Return (X, Y) of the center of cell containing provided text 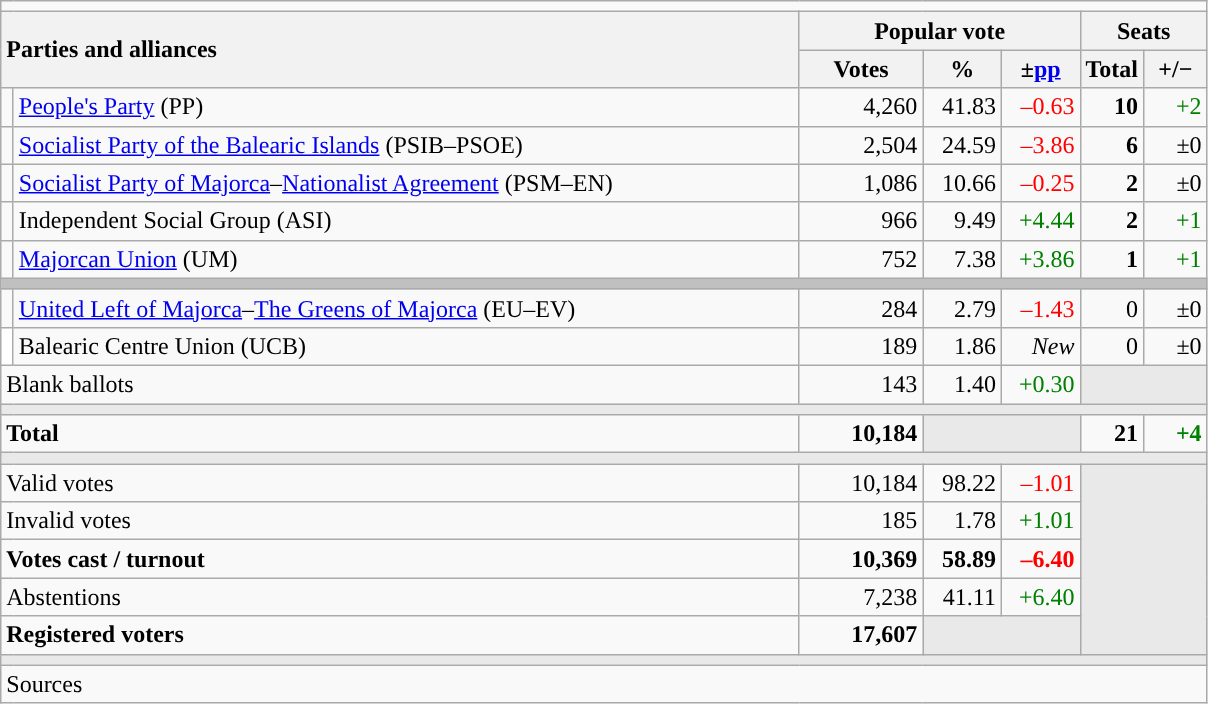
752 (861, 259)
41.11 (962, 597)
4,260 (861, 107)
1.40 (962, 384)
24.59 (962, 145)
Socialist Party of Majorca–Nationalist Agreement (PSM–EN) (406, 183)
+1.01 (1040, 521)
Socialist Party of the Balearic Islands (PSIB–PSOE) (406, 145)
7.38 (962, 259)
10 (1112, 107)
±pp (1040, 69)
143 (861, 384)
+6.40 (1040, 597)
–1.01 (1040, 483)
Popular vote (940, 31)
Registered voters (400, 635)
–0.63 (1040, 107)
Seats (1144, 31)
+/− (1176, 69)
21 (1112, 434)
1 (1112, 259)
7,238 (861, 597)
189 (861, 346)
Invalid votes (400, 521)
185 (861, 521)
–3.86 (1040, 145)
6 (1112, 145)
+3.86 (1040, 259)
Majorcan Union (UM) (406, 259)
+4.44 (1040, 221)
People's Party (PP) (406, 107)
41.83 (962, 107)
New (1040, 346)
United Left of Majorca–The Greens of Majorca (EU–EV) (406, 308)
% (962, 69)
Balearic Centre Union (UCB) (406, 346)
2,504 (861, 145)
Votes (861, 69)
1.78 (962, 521)
98.22 (962, 483)
58.89 (962, 559)
Votes cast / turnout (400, 559)
+2 (1176, 107)
–1.43 (1040, 308)
Blank ballots (400, 384)
2.79 (962, 308)
Sources (604, 684)
10.66 (962, 183)
10,369 (861, 559)
Valid votes (400, 483)
966 (861, 221)
1,086 (861, 183)
Abstentions (400, 597)
9.49 (962, 221)
Independent Social Group (ASI) (406, 221)
+4 (1176, 434)
–0.25 (1040, 183)
Parties and alliances (400, 50)
1.86 (962, 346)
–6.40 (1040, 559)
+0.30 (1040, 384)
284 (861, 308)
17,607 (861, 635)
